Search for the cell housing the specified text and yield its (x, y) center coordinate. 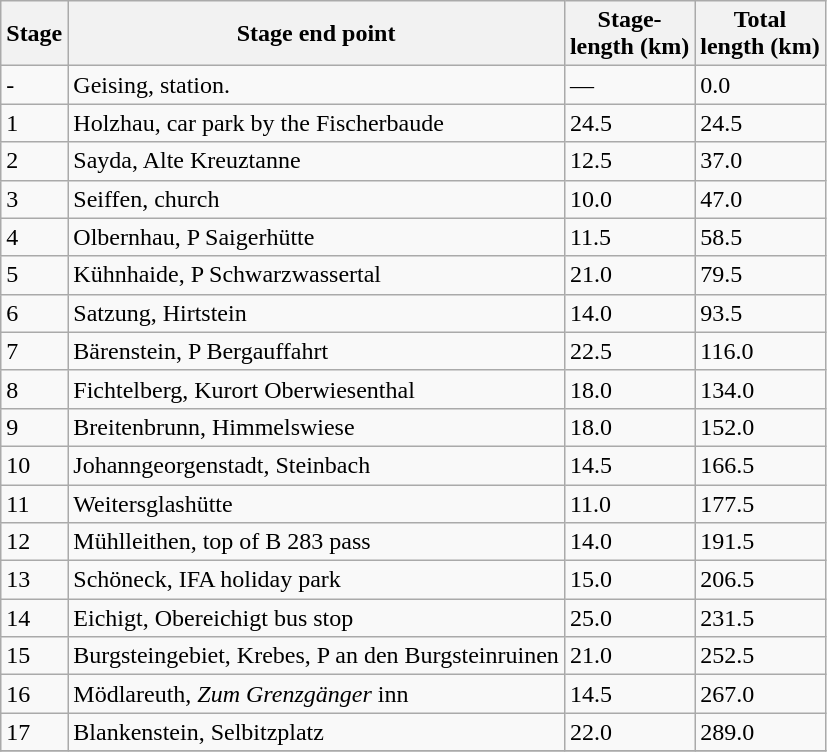
10 (34, 465)
11.0 (629, 503)
Weitersglashütte (316, 503)
9 (34, 427)
3 (34, 199)
— (629, 85)
1 (34, 123)
12.5 (629, 161)
Johanngeorgenstadt, Steinbach (316, 465)
116.0 (760, 351)
37.0 (760, 161)
11.5 (629, 237)
Geising, station. (316, 85)
Stage-length (km) (629, 34)
Breitenbrunn, Himmelswiese (316, 427)
Stage (34, 34)
6 (34, 313)
7 (34, 351)
289.0 (760, 732)
4 (34, 237)
Seiffen, church (316, 199)
16 (34, 694)
58.5 (760, 237)
11 (34, 503)
10.0 (629, 199)
79.5 (760, 275)
17 (34, 732)
Sayda, Alte Kreuztanne (316, 161)
252.5 (760, 656)
- (34, 85)
Satzung, Hirtstein (316, 313)
Mühlleithen, top of B 283 pass (316, 542)
177.5 (760, 503)
8 (34, 389)
47.0 (760, 199)
Blankenstein, Selbitzplatz (316, 732)
25.0 (629, 618)
13 (34, 580)
Schöneck, IFA holiday park (316, 580)
Burgsteingebiet, Krebes, P an den Burgsteinruinen (316, 656)
Mödlareuth, Zum Grenzgänger inn (316, 694)
22.5 (629, 351)
5 (34, 275)
Holzhau, car park by the Fischerbaude (316, 123)
Total length (km) (760, 34)
Stage end point (316, 34)
0.0 (760, 85)
2 (34, 161)
Olbernhau, P Saigerhütte (316, 237)
22.0 (629, 732)
191.5 (760, 542)
12 (34, 542)
14 (34, 618)
Fichtelberg, Kurort Oberwiesenthal (316, 389)
93.5 (760, 313)
Kühnhaide, P Schwarzwassertal (316, 275)
231.5 (760, 618)
Bärenstein, P Bergauffahrt (316, 351)
206.5 (760, 580)
267.0 (760, 694)
152.0 (760, 427)
Eichigt, Obereichigt bus stop (316, 618)
166.5 (760, 465)
15 (34, 656)
134.0 (760, 389)
15.0 (629, 580)
